From the cell containing the given text, extract its center point as (x, y) coordinate. 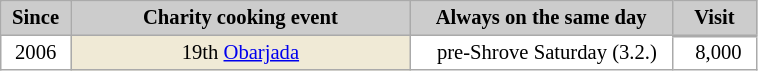
8,000 (714, 52)
Since (36, 17)
2006 (36, 52)
Charity cooking event (240, 17)
pre-Shrove Saturday (3.2.) (541, 52)
Always on the same day (541, 17)
19th Obarjada (240, 52)
Visit (714, 17)
